From the cell containing the given text, extract its center point as (x, y) coordinate. 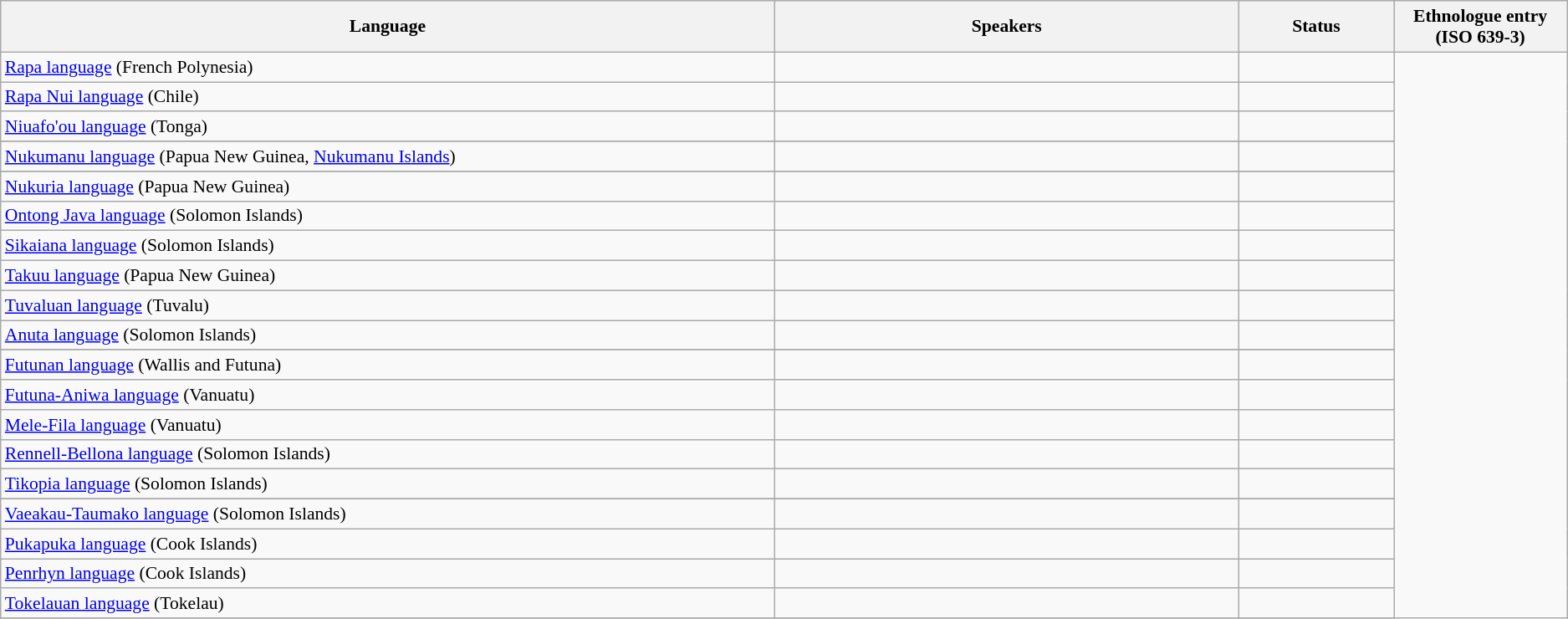
Ontong Java language (Solomon Islands) (388, 216)
Sikaiana language (Solomon Islands) (388, 246)
Vaeakau-Taumako language (Solomon Islands) (388, 514)
Status (1316, 27)
Ethnologue entry(ISO 639-3) (1480, 27)
Anuta language (Solomon Islands) (388, 335)
Tokelauan language (Tokelau) (388, 604)
Niuafo'ou language (Tonga) (388, 127)
Nukumanu language (Papua New Guinea, Nukumanu Islands) (388, 156)
Pukapuka language (Cook Islands) (388, 544)
Takuu language (Papua New Guinea) (388, 276)
Tuvaluan language (Tuvalu) (388, 305)
Nukuria language (Papua New Guinea) (388, 187)
Mele-Fila language (Vanuatu) (388, 425)
Tikopia language (Solomon Islands) (388, 484)
Penrhyn language (Cook Islands) (388, 574)
Futuna-Aniwa language (Vanuatu) (388, 395)
Speakers (1007, 27)
Rennell-Bellona language (Solomon Islands) (388, 454)
Rapa Nui language (Chile) (388, 97)
Language (388, 27)
Futunan language (Wallis and Futuna) (388, 366)
Rapa language (French Polynesia) (388, 67)
